Pinpoint the cell where the given text exists, returning its [X, Y] midpoint coordinate. 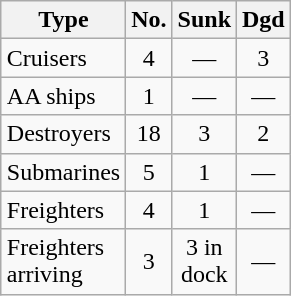
5 [149, 172]
Destroyers [63, 134]
Sunk [204, 20]
AA ships [63, 96]
Type [63, 20]
Freightersarriving [63, 262]
18 [149, 134]
Freighters [63, 210]
3 indock [204, 262]
2 [264, 134]
No. [149, 20]
Dgd [264, 20]
Cruisers [63, 58]
Submarines [63, 172]
